Scan for the cell matching the given text and deliver its [X, Y] coordinate at center. 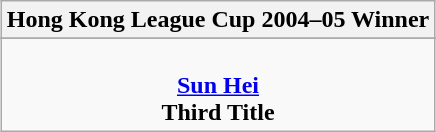
Sun HeiThird Title [218, 85]
Hong Kong League Cup 2004–05 Winner [218, 20]
